Search for the cell housing the specified text and yield its (x, y) center coordinate. 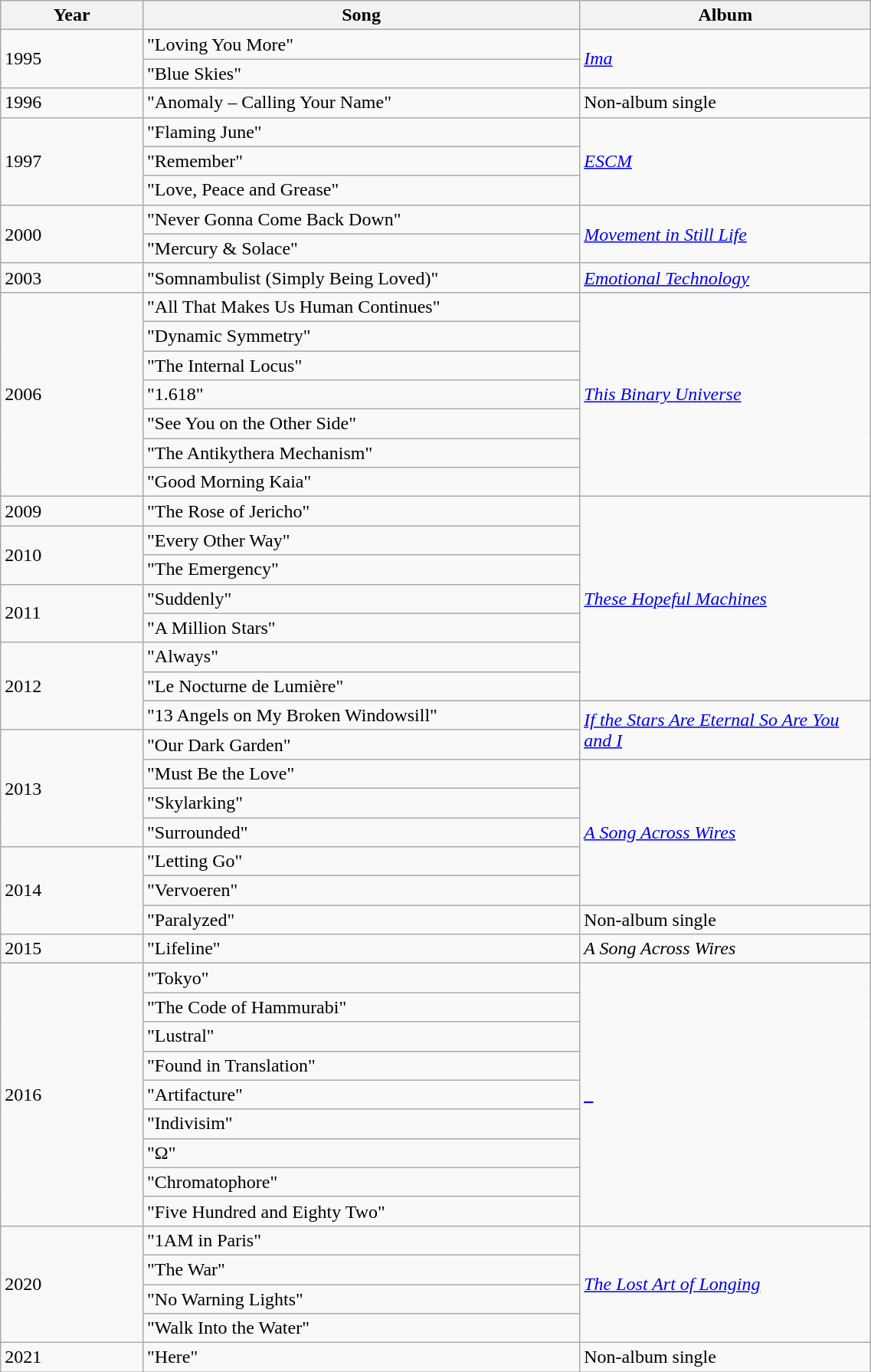
These Hopeful Machines (725, 599)
"The Internal Locus" (362, 366)
2015 (72, 949)
"Never Gonna Come Back Down" (362, 219)
Emotional Technology (725, 277)
This Binary Universe (725, 394)
"The Rose of Jericho" (362, 511)
2010 (72, 555)
Ima (725, 59)
"Indivisim" (362, 1124)
2012 (72, 686)
"Anomaly – Calling Your Name" (362, 103)
"Artifacture" (362, 1095)
"1AM in Paris" (362, 1240)
"Every Other Way" (362, 540)
"Dynamic Symmetry" (362, 336)
"Le Nocturne de Lumière" (362, 686)
"Vervoeren" (362, 891)
"Loving You More" (362, 44)
"Flaming June" (362, 132)
"The Emergency" (362, 569)
Movement in Still Life (725, 234)
"The Antikythera Mechanism" (362, 453)
"Somnambulist (Simply Being Loved)" (362, 277)
"Chromatophore" (362, 1182)
2021 (72, 1357)
2011 (72, 613)
"13 Angels on My Broken Windowsill" (362, 715)
"1.618" (362, 395)
"Mercury & Solace" (362, 248)
Song (362, 15)
2009 (72, 511)
"A Million Stars" (362, 628)
"Love, Peace and Grease" (362, 190)
2014 (72, 891)
"Lifeline" (362, 949)
ESCM (725, 161)
2013 (72, 788)
2003 (72, 277)
"The War" (362, 1269)
"Found in Translation" (362, 1065)
"Good Morning Kaia" (362, 482)
2000 (72, 234)
"Walk Into the Water" (362, 1328)
"See You on the Other Side" (362, 424)
"Must Be the Love" (362, 773)
"Skylarking" (362, 803)
"Five Hundred and Eighty Two" (362, 1211)
"Lustral" (362, 1036)
The Lost Art of Longing (725, 1284)
_ (725, 1095)
1997 (72, 161)
Year (72, 15)
1996 (72, 103)
"Our Dark Garden" (362, 744)
"All That Makes Us Human Continues" (362, 307)
"No Warning Lights" (362, 1299)
"Letting Go" (362, 862)
"Surrounded" (362, 832)
"The Code of Hammurabi" (362, 1007)
2020 (72, 1284)
"Remember" (362, 161)
"Paralyzed" (362, 920)
"Suddenly" (362, 599)
Album (725, 15)
"Ω" (362, 1153)
2016 (72, 1095)
"Blue Skies" (362, 74)
1995 (72, 59)
"Here" (362, 1357)
"Tokyo" (362, 978)
If the Stars Are Eternal So Are You and I (725, 730)
"Always" (362, 657)
2006 (72, 394)
